Find where the given text appears and provide that cell's center as (x, y) coordinate. 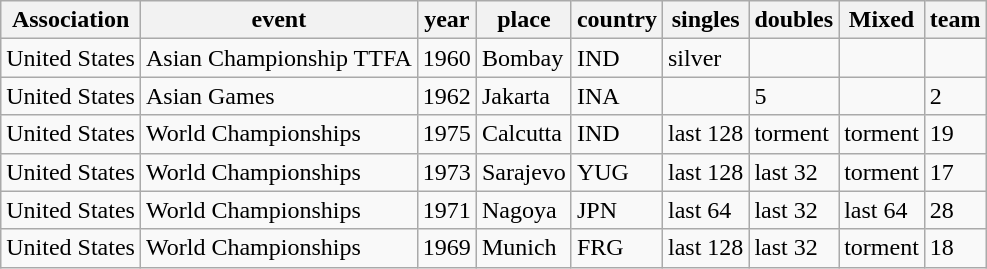
FRG (616, 248)
17 (955, 172)
Jakarta (524, 96)
1973 (446, 172)
country (616, 20)
silver (705, 58)
Sarajevo (524, 172)
Mixed (882, 20)
Asian Championship TTFA (278, 58)
1960 (446, 58)
INA (616, 96)
28 (955, 210)
event (278, 20)
JPN (616, 210)
singles (705, 20)
Calcutta (524, 134)
1975 (446, 134)
YUG (616, 172)
team (955, 20)
Bombay (524, 58)
Association (71, 20)
Nagoya (524, 210)
place (524, 20)
5 (794, 96)
1962 (446, 96)
1969 (446, 248)
19 (955, 134)
Asian Games (278, 96)
doubles (794, 20)
1971 (446, 210)
Munich (524, 248)
2 (955, 96)
year (446, 20)
18 (955, 248)
